Determine the [X, Y] coordinate at the center of the cell enclosing the given text.  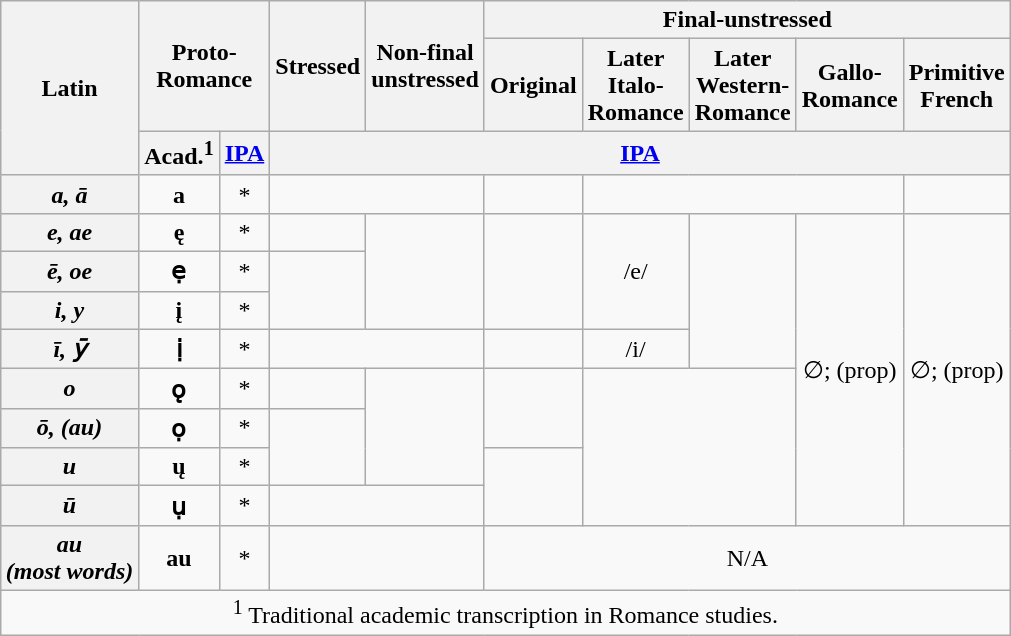
LaterWestern-Romance [742, 85]
Non-finalunstressed [426, 66]
Latin [69, 88]
Stressed [318, 66]
ọ [179, 428]
au(most words) [69, 558]
ị [179, 349]
N/A [747, 558]
LaterItalo-Romance [636, 85]
/e/ [636, 271]
ę [179, 232]
Gallo-Romance [850, 85]
i, y [69, 310]
ẹ [179, 272]
Original [533, 85]
Acad.1 [179, 154]
/i/ [636, 349]
o [69, 389]
į [179, 310]
1 Traditional academic transcription in Romance studies. [505, 614]
ų [179, 467]
e, ae [69, 232]
au [179, 558]
u [69, 467]
ū [69, 506]
ǫ [179, 389]
ụ [179, 506]
a, ā [69, 194]
PrimitiveFrench [956, 85]
ō, (au) [69, 428]
Proto-Romance [204, 66]
Final-unstressed [747, 20]
ī, ȳ [69, 349]
ē, oe [69, 272]
a [179, 194]
